Detect which cell encompasses the target text, then output its (X, Y) center coordinate. 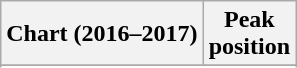
Chart (2016–2017) (102, 34)
Peakposition (249, 34)
